Scan for the cell matching the given text and deliver its (x, y) coordinate at center. 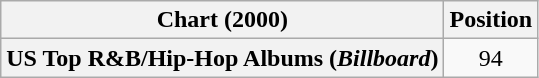
Chart (2000) (222, 20)
Position (491, 20)
US Top R&B/Hip-Hop Albums (Billboard) (222, 58)
94 (491, 58)
